Capture the cell that displays the provided text and extract its (x, y) central coordinate. 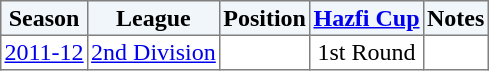
Position (265, 18)
2nd Division (153, 52)
1st Round (367, 52)
Season (44, 18)
Hazfi Cup (367, 18)
Notes (456, 18)
League (153, 18)
2011-12 (44, 52)
